Detect which cell encompasses the target text, then output its [x, y] center coordinate. 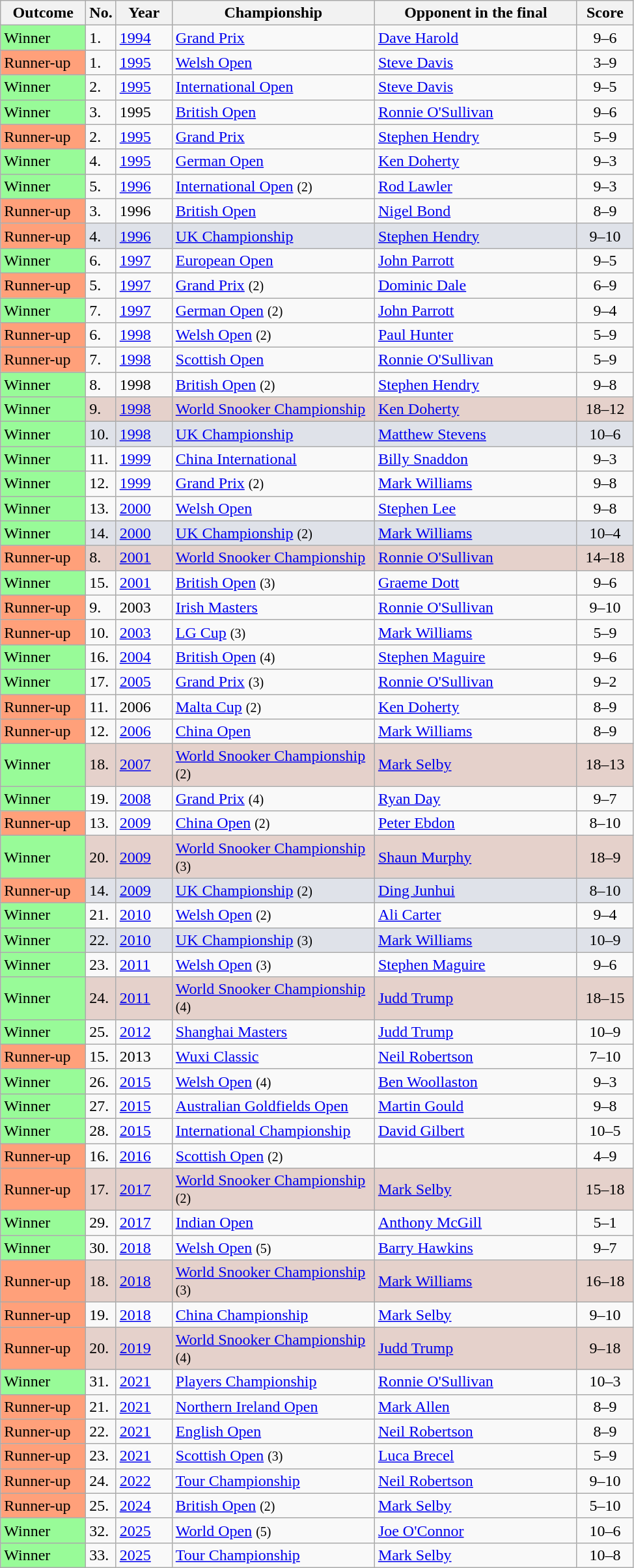
German Open (2) [273, 310]
Matthew Stevens [475, 434]
German Open [273, 161]
Billy Snaddon [475, 459]
Score [605, 13]
27. [101, 1106]
26. [101, 1081]
Malta Cup (2) [273, 706]
10–4 [605, 533]
2016 [144, 1155]
2024 [144, 1506]
Irish Masters [273, 607]
European Open [273, 260]
Anthony McGill [475, 1223]
Ryan Day [475, 799]
18–9 [605, 857]
Ding Junhui [475, 890]
Shanghai Masters [273, 1032]
6–9 [605, 285]
Scottish Open (3) [273, 1456]
10–3 [605, 1382]
Ben Woollaston [475, 1081]
China Open (2) [273, 823]
Scottish Open (2) [273, 1155]
China International [273, 459]
5–10 [605, 1506]
2019 [144, 1349]
9–18 [605, 1349]
Outcome [43, 13]
Stephen Lee [475, 508]
Scottish Open [273, 360]
Graeme Dott [475, 583]
14–18 [605, 558]
2013 [144, 1056]
32. [101, 1530]
10–5 [605, 1131]
31. [101, 1382]
Joe O'Connor [475, 1530]
5–1 [605, 1223]
28. [101, 1131]
British Open (4) [273, 657]
9–2 [605, 681]
Grand Prix (4) [273, 799]
2022 [144, 1481]
Northern Ireland Open [273, 1407]
7–10 [605, 1056]
British Open (3) [273, 583]
2005 [144, 681]
World Open (5) [273, 1530]
Year [144, 13]
Paul Hunter [475, 335]
International Open (2) [273, 186]
30. [101, 1248]
Martin Gould [475, 1106]
Welsh Open (5) [273, 1248]
Barry Hawkins [475, 1248]
Mark Allen [475, 1407]
Luca Brecel [475, 1456]
16–18 [605, 1281]
UK Championship (3) [273, 940]
Dominic Dale [475, 285]
Opponent in the final [475, 13]
33. [101, 1555]
15–18 [605, 1190]
18–12 [605, 409]
1994 [144, 38]
Rod Lawler [475, 186]
David Gilbert [475, 1131]
English Open [273, 1431]
International Championship [273, 1131]
China Open [273, 732]
Indian Open [273, 1223]
Players Championship [273, 1382]
3–9 [605, 62]
2012 [144, 1032]
No. [101, 13]
18–13 [605, 765]
International Open [273, 87]
Welsh Open (4) [273, 1081]
Dave Harold [475, 38]
Wuxi Classic [273, 1056]
Peter Ebdon [475, 823]
10–8 [605, 1555]
Nigel Bond [475, 211]
2007 [144, 765]
18–15 [605, 998]
Australian Goldfields Open [273, 1106]
LG Cup (3) [273, 632]
2008 [144, 799]
Shaun Murphy [475, 857]
29. [101, 1223]
2004 [144, 657]
China Championship [273, 1315]
Welsh Open (3) [273, 965]
Ali Carter [475, 915]
Championship [273, 13]
Grand Prix (3) [273, 681]
4–9 [605, 1155]
